Scan for the cell matching the given text and deliver its [X, Y] coordinate at center. 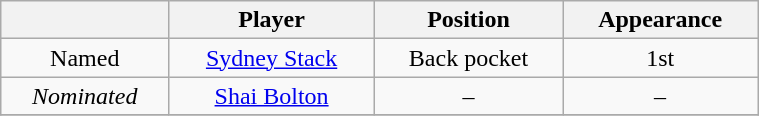
Back pocket [468, 58]
Nominated [85, 96]
Named [85, 58]
Shai Bolton [272, 96]
Position [468, 20]
1st [660, 58]
Player [272, 20]
Appearance [660, 20]
Sydney Stack [272, 58]
